Return the [X, Y] coordinate for the center point of the cell that contains the specified text.  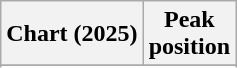
Chart (2025) [72, 34]
Peakposition [189, 34]
